From the cell containing the given text, extract its center point as [X, Y] coordinate. 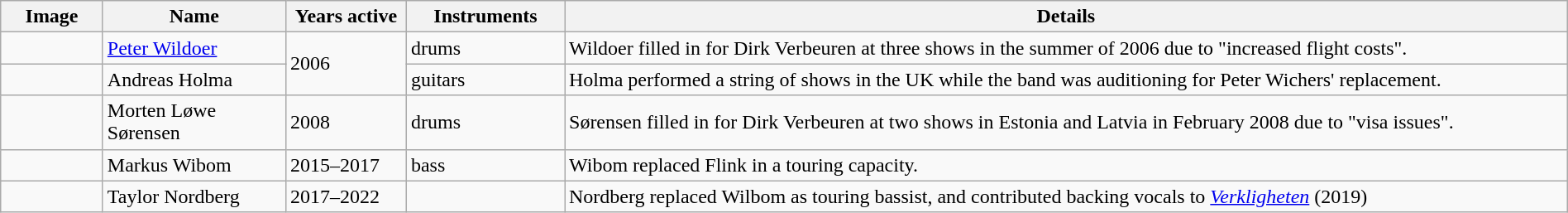
2015–2017 [346, 165]
Peter Wildoer [194, 48]
Details [1065, 17]
Name [194, 17]
Sørensen filled in for Dirk Verbeuren at two shows in Estonia and Latvia in February 2008 due to "visa issues". [1065, 123]
Andreas Holma [194, 80]
Morten Løwe Sørensen [194, 123]
2017–2022 [346, 196]
2006 [346, 64]
2008 [346, 123]
Taylor Nordberg [194, 196]
guitars [485, 80]
Years active [346, 17]
Instruments [485, 17]
Image [52, 17]
Holma performed a string of shows in the UK while the band was auditioning for Peter Wichers' replacement. [1065, 80]
Wildoer filled in for Dirk Verbeuren at three shows in the summer of 2006 due to "increased flight costs". [1065, 48]
Nordberg replaced Wilbom as touring bassist, and contributed backing vocals to Verkligheten (2019) [1065, 196]
Wibom replaced Flink in a touring capacity. [1065, 165]
Markus Wibom [194, 165]
bass [485, 165]
